For the text-containing cell, return its midpoint in [X, Y] coordinate format. 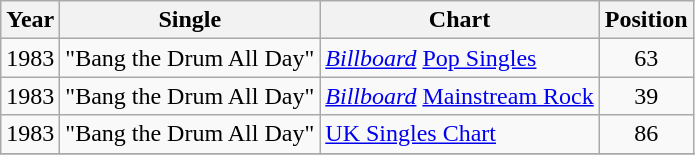
63 [646, 58]
Billboard Mainstream Rock [460, 96]
Single [190, 20]
Chart [460, 20]
Year [30, 20]
86 [646, 134]
Position [646, 20]
Billboard Pop Singles [460, 58]
39 [646, 96]
UK Singles Chart [460, 134]
